Find where the given text appears and provide that cell's center as [x, y] coordinate. 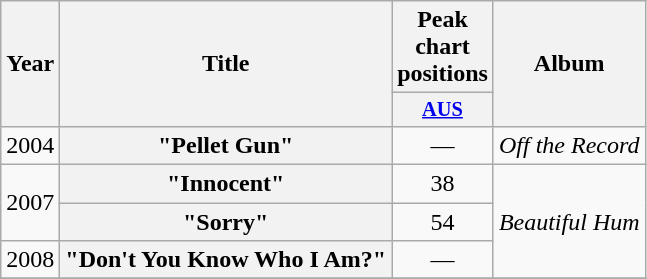
Off the Record [569, 145]
"Innocent" [226, 184]
Peak chart positions [443, 47]
"Don't You Know Who I Am?" [226, 260]
2007 [30, 203]
2008 [30, 260]
38 [443, 184]
Title [226, 64]
Album [569, 64]
"Pellet Gun" [226, 145]
"Sorry" [226, 222]
Year [30, 64]
AUS [443, 110]
2004 [30, 145]
Beautiful Hum [569, 222]
54 [443, 222]
